Locate the cell with the specified text and output its [X, Y] center coordinate. 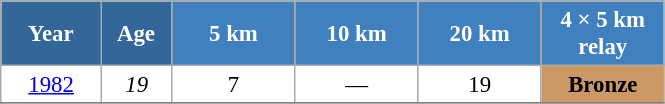
— [356, 85]
5 km [234, 34]
Year [52, 34]
10 km [356, 34]
Bronze [602, 85]
7 [234, 85]
1982 [52, 85]
4 × 5 km relay [602, 34]
Age [136, 34]
20 km [480, 34]
